Identify which cell holds the provided text, then report its [x, y] central coordinate. 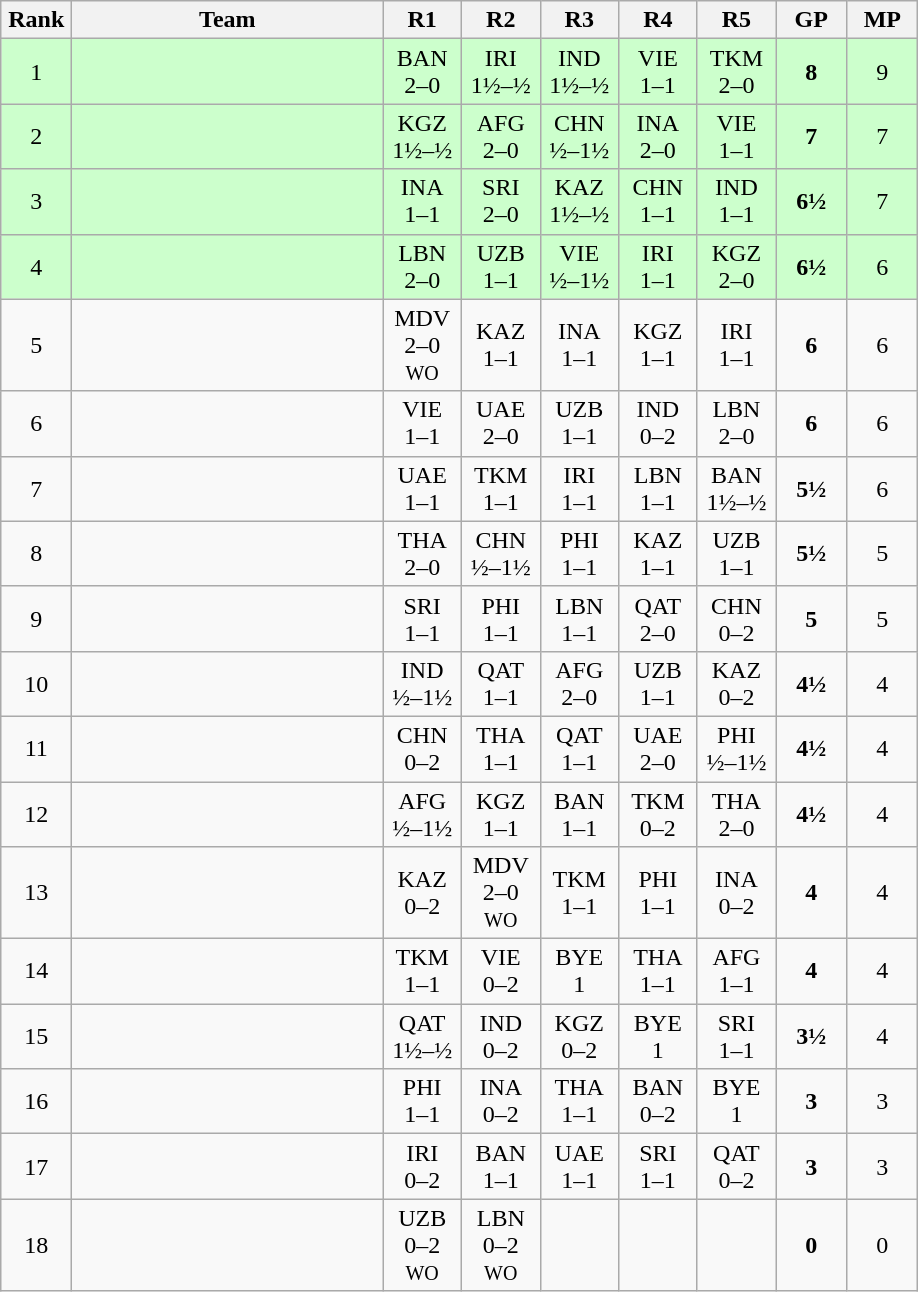
KGZ0–2 [580, 1036]
SRI2–0 [500, 202]
KAZ1½–½ [580, 202]
15 [36, 1036]
PHI½–1½ [736, 748]
IND1½–½ [580, 72]
IRI0–2 [422, 1166]
11 [36, 748]
QAT2–0 [658, 618]
12 [36, 814]
IND½–1½ [422, 684]
17 [36, 1166]
R4 [658, 20]
BAN0–2 [658, 1102]
KGZ2–0 [736, 266]
TKM0–2 [658, 814]
QAT0–2 [736, 1166]
2 [36, 136]
VIE½–1½ [580, 266]
LBN0–2 WO [500, 1245]
Team [228, 20]
UZB0–2 WO [422, 1245]
R2 [500, 20]
10 [36, 684]
KGZ1½–½ [422, 136]
IND1–1 [736, 202]
R1 [422, 20]
R3 [580, 20]
R5 [736, 20]
BAN2–0 [422, 72]
INA2–0 [658, 136]
3½ [812, 1036]
IRI1½–½ [500, 72]
1 [36, 72]
AFG½–1½ [422, 814]
13 [36, 893]
VIE0–2 [500, 972]
18 [36, 1245]
14 [36, 972]
Rank [36, 20]
TKM2–0 [736, 72]
16 [36, 1102]
BAN1½–½ [736, 488]
GP [812, 20]
CHN1–1 [658, 202]
MP [882, 20]
AFG1–1 [736, 972]
QAT1½–½ [422, 1036]
